Pinpoint the cell where the given text exists, returning its (x, y) midpoint coordinate. 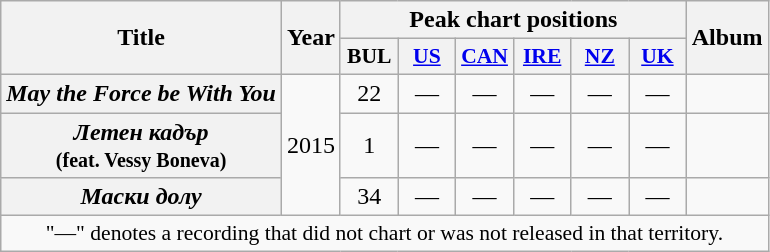
Title (142, 38)
22 (369, 93)
US (427, 57)
Летен кадър(feat. Vessy Boneva) (142, 144)
Year (310, 38)
1 (369, 144)
CAN (485, 57)
"—" denotes a recording that did not chart or was not released in that territory. (384, 234)
May the Force be With You (142, 93)
IRE (542, 57)
Маски долу (142, 197)
34 (369, 197)
Peak chart positions (513, 20)
UK (658, 57)
NZ (600, 57)
2015 (310, 144)
BUL (369, 57)
Album (727, 38)
